Extract the [x, y] coordinate from the center of the cell holding the provided text.  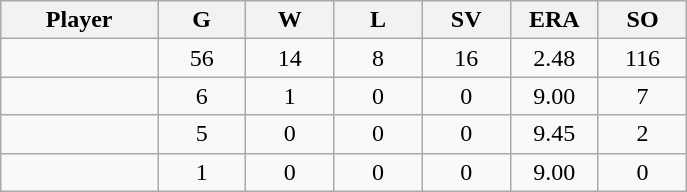
G [202, 20]
SV [466, 20]
9.45 [554, 134]
SO [642, 20]
56 [202, 58]
2.48 [554, 58]
Player [80, 20]
7 [642, 96]
L [378, 20]
16 [466, 58]
116 [642, 58]
ERA [554, 20]
14 [290, 58]
W [290, 20]
2 [642, 134]
8 [378, 58]
5 [202, 134]
6 [202, 96]
